For the text-containing cell, return its midpoint in (X, Y) coordinate format. 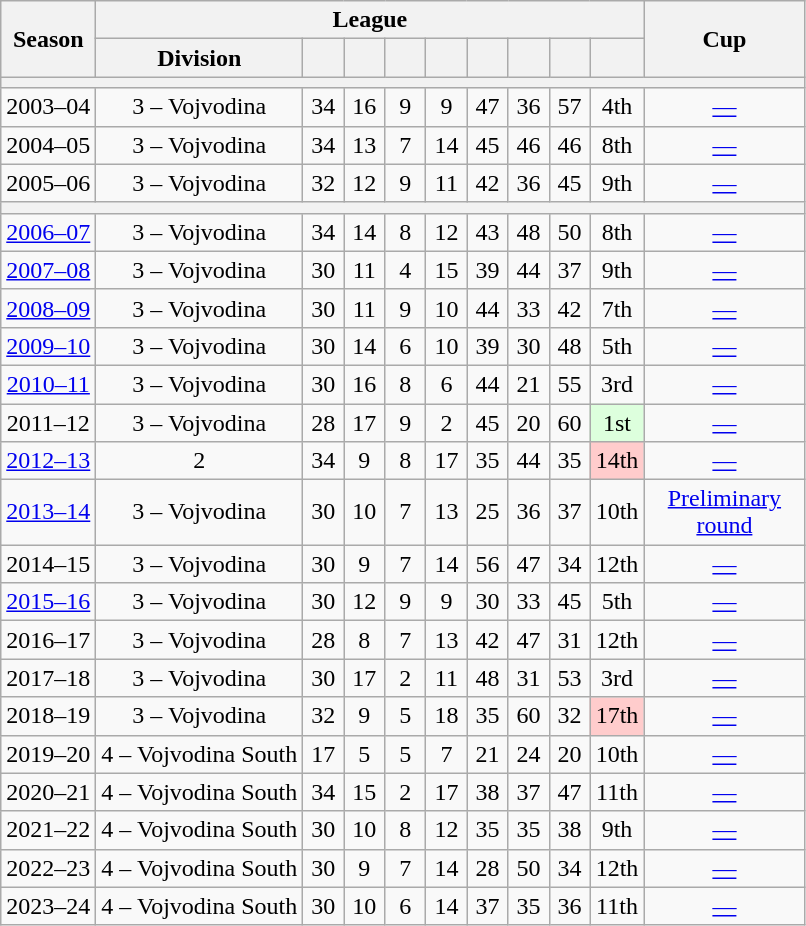
2013–14 (48, 512)
2008–09 (48, 308)
2021–22 (48, 830)
2010–11 (48, 384)
56 (488, 564)
4th (617, 107)
League (370, 20)
2007–08 (48, 270)
2020–21 (48, 792)
Preliminary round (724, 512)
2018–19 (48, 716)
18 (446, 716)
2004–05 (48, 145)
25 (488, 512)
2019–20 (48, 754)
2016–17 (48, 640)
2011–12 (48, 423)
2005–06 (48, 183)
Season (48, 39)
2017–18 (48, 678)
2006–07 (48, 232)
57 (570, 107)
43 (488, 232)
7th (617, 308)
1st (617, 423)
2022–23 (48, 868)
2003–04 (48, 107)
Division (200, 58)
24 (528, 754)
2014–15 (48, 564)
2012–13 (48, 461)
2015–16 (48, 602)
Cup (724, 39)
55 (570, 384)
14th (617, 461)
2009–10 (48, 346)
2023–24 (48, 906)
17th (617, 716)
4 (406, 270)
53 (570, 678)
